Capture the cell that displays the provided text and extract its [X, Y] central coordinate. 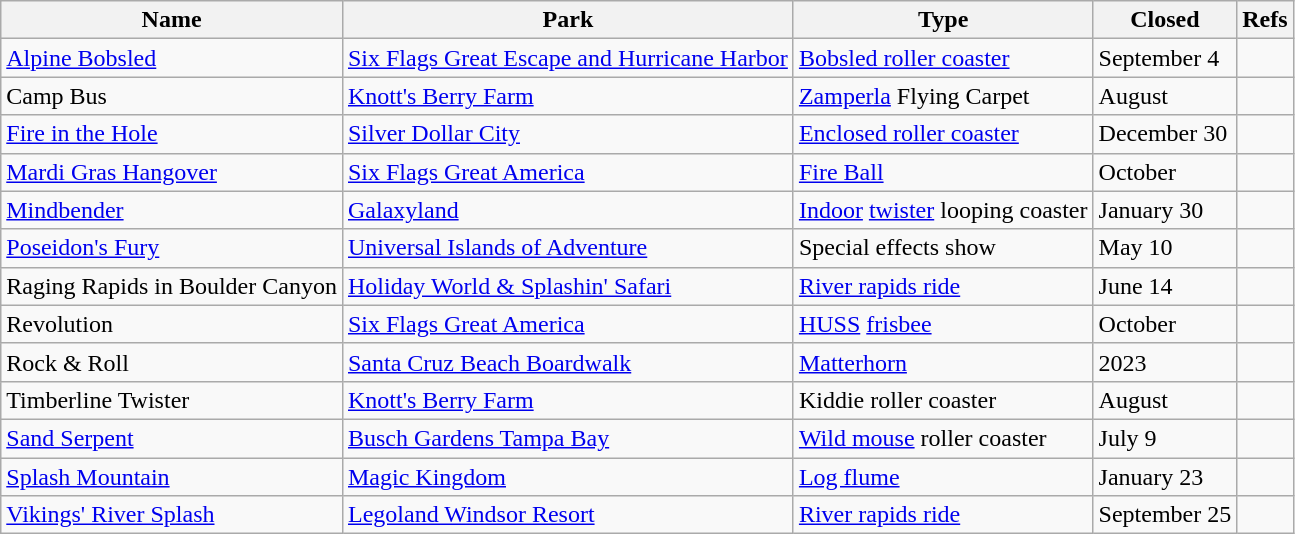
Kiddie roller coaster [943, 400]
Park [568, 20]
Magic Kingdom [568, 477]
Closed [1165, 20]
Rock & Roll [172, 362]
Fire in the Hole [172, 134]
Mindbender [172, 210]
Holiday World & Splashin' Safari [568, 286]
Wild mouse roller coaster [943, 438]
September 25 [1165, 515]
Vikings' River Splash [172, 515]
Busch Gardens Tampa Bay [568, 438]
Zamperla Flying Carpet [943, 96]
July 9 [1165, 438]
Galaxyland [568, 210]
June 14 [1165, 286]
Log flume [943, 477]
Alpine Bobsled [172, 58]
Six Flags Great Escape and Hurricane Harbor [568, 58]
Splash Mountain [172, 477]
Bobsled roller coaster [943, 58]
Type [943, 20]
Timberline Twister [172, 400]
2023 [1165, 362]
Mardi Gras Hangover [172, 172]
Camp Bus [172, 96]
Poseidon's Fury [172, 248]
Universal Islands of Adventure [568, 248]
Indoor twister looping coaster [943, 210]
Fire Ball [943, 172]
Special effects show [943, 248]
Silver Dollar City [568, 134]
Enclosed roller coaster [943, 134]
Raging Rapids in Boulder Canyon [172, 286]
January 30 [1165, 210]
Santa Cruz Beach Boardwalk [568, 362]
May 10 [1165, 248]
Matterhorn [943, 362]
September 4 [1165, 58]
Refs [1265, 20]
Legoland Windsor Resort [568, 515]
December 30 [1165, 134]
January 23 [1165, 477]
Revolution [172, 324]
Sand Serpent [172, 438]
HUSS frisbee [943, 324]
Name [172, 20]
